Capture the cell that displays the provided text and extract its [x, y] central coordinate. 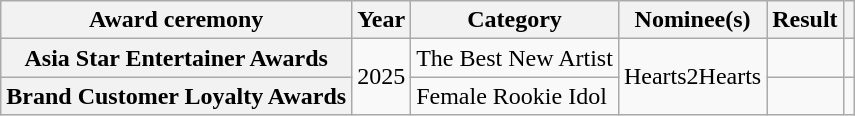
Asia Star Entertainer Awards [176, 58]
Result [805, 20]
Brand Customer Loyalty Awards [176, 96]
The Best New Artist [515, 58]
Year [382, 20]
Nominee(s) [692, 20]
Female Rookie Idol [515, 96]
Award ceremony [176, 20]
Category [515, 20]
Hearts2Hearts [692, 77]
2025 [382, 77]
